Return the [x, y] coordinate for the center point of the cell that contains the specified text.  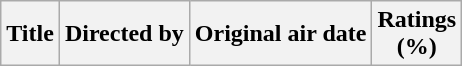
Original air date [280, 34]
Directed by [124, 34]
Ratings(%) [417, 34]
Title [30, 34]
